Determine the (X, Y) coordinate at the center of the cell enclosing the given text.  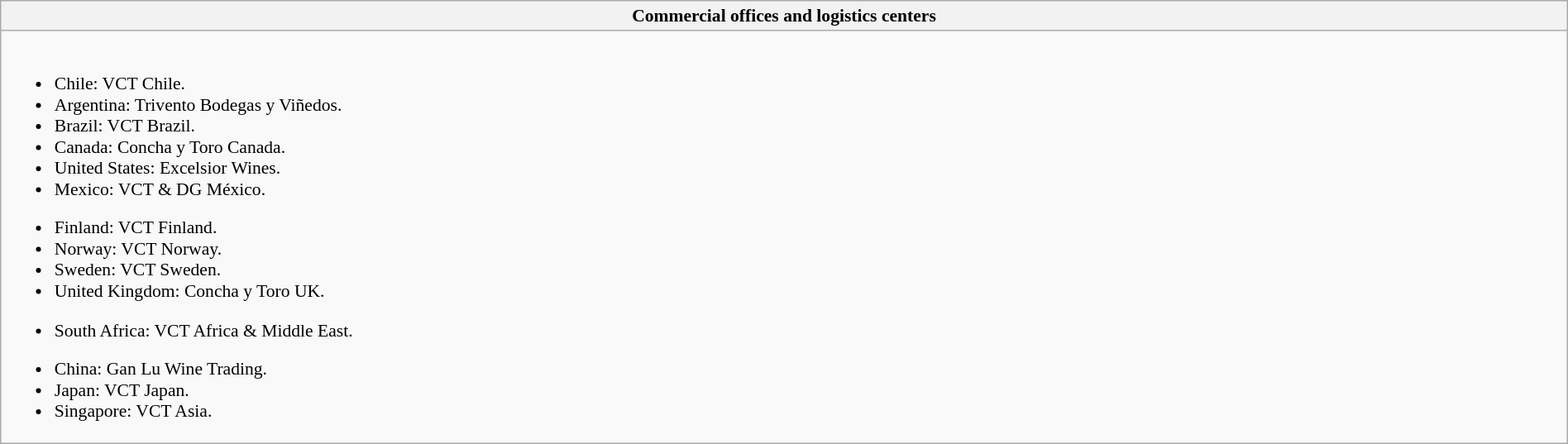
Commercial offices and logistics centers (784, 16)
